From the cell containing the given text, extract its center point as [x, y] coordinate. 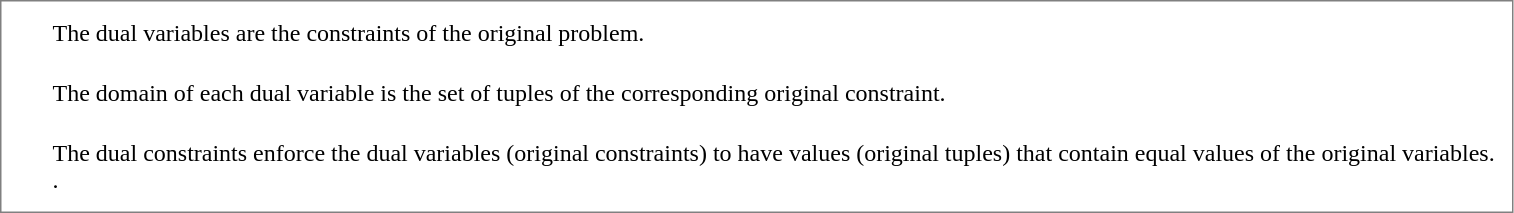
The dual variables are the constraints of the original problem. [774, 32]
The domain of each dual variable is the set of tuples of the corresponding original constraint. [774, 92]
